Search for the cell housing the specified text and yield its [X, Y] center coordinate. 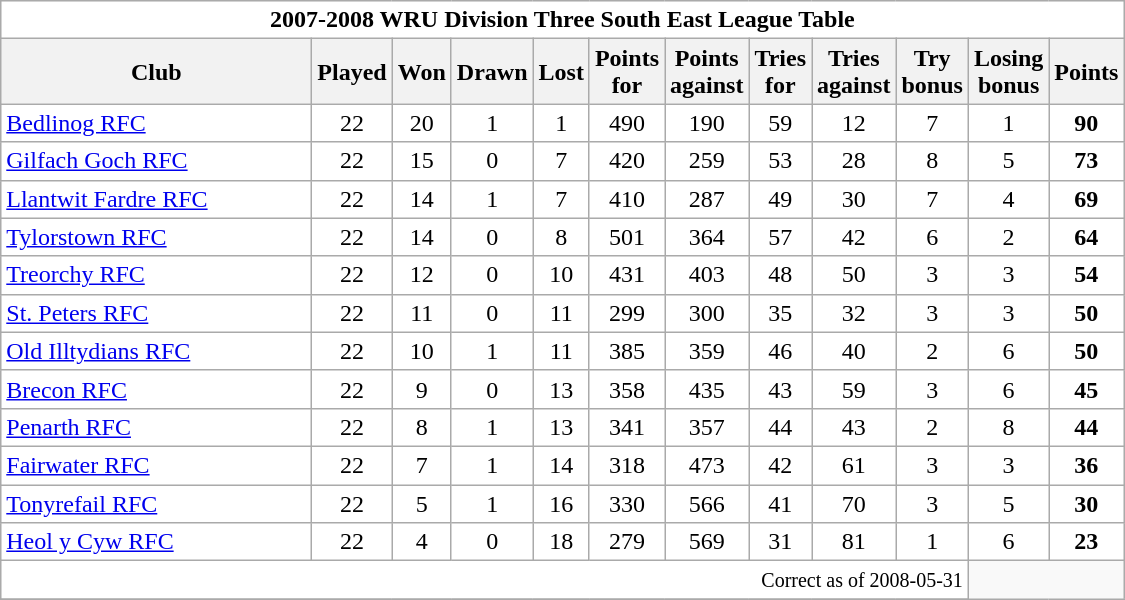
70 [854, 503]
Points against [706, 72]
357 [706, 427]
501 [626, 237]
57 [780, 237]
16 [561, 503]
318 [626, 465]
69 [1086, 199]
St. Peters RFC [156, 313]
Treorchy RFC [156, 275]
23 [1086, 542]
341 [626, 427]
Club [156, 72]
9 [422, 389]
Tries for [780, 72]
54 [1086, 275]
473 [706, 465]
2007-2008 WRU Division Three South East League Table [562, 20]
Fairwater RFC [156, 465]
403 [706, 275]
49 [780, 199]
Try bonus [932, 72]
300 [706, 313]
420 [626, 161]
81 [854, 542]
Llantwit Fardre RFC [156, 199]
490 [626, 123]
90 [1086, 123]
410 [626, 199]
Brecon RFC [156, 389]
61 [854, 465]
73 [1086, 161]
190 [706, 123]
Played [352, 72]
Won [422, 72]
28 [854, 161]
46 [780, 351]
Tries against [854, 72]
Points [1086, 72]
330 [626, 503]
Correct as of 2008-05-31 [485, 580]
53 [780, 161]
Gilfach Goch RFC [156, 161]
Bedlinog RFC [156, 123]
32 [854, 313]
41 [780, 503]
566 [706, 503]
Penarth RFC [156, 427]
Points for [626, 72]
64 [1086, 237]
431 [626, 275]
31 [780, 542]
279 [626, 542]
Tylorstown RFC [156, 237]
Tonyrefail RFC [156, 503]
364 [706, 237]
36 [1086, 465]
Lost [561, 72]
Losing bonus [1008, 72]
40 [854, 351]
Old Illtydians RFC [156, 351]
Heol y Cyw RFC [156, 542]
299 [626, 313]
35 [780, 313]
15 [422, 161]
259 [706, 161]
18 [561, 542]
Drawn [492, 72]
359 [706, 351]
287 [706, 199]
569 [706, 542]
48 [780, 275]
385 [626, 351]
45 [1086, 389]
20 [422, 123]
358 [626, 389]
435 [706, 389]
